Scan for the cell matching the given text and deliver its (x, y) coordinate at center. 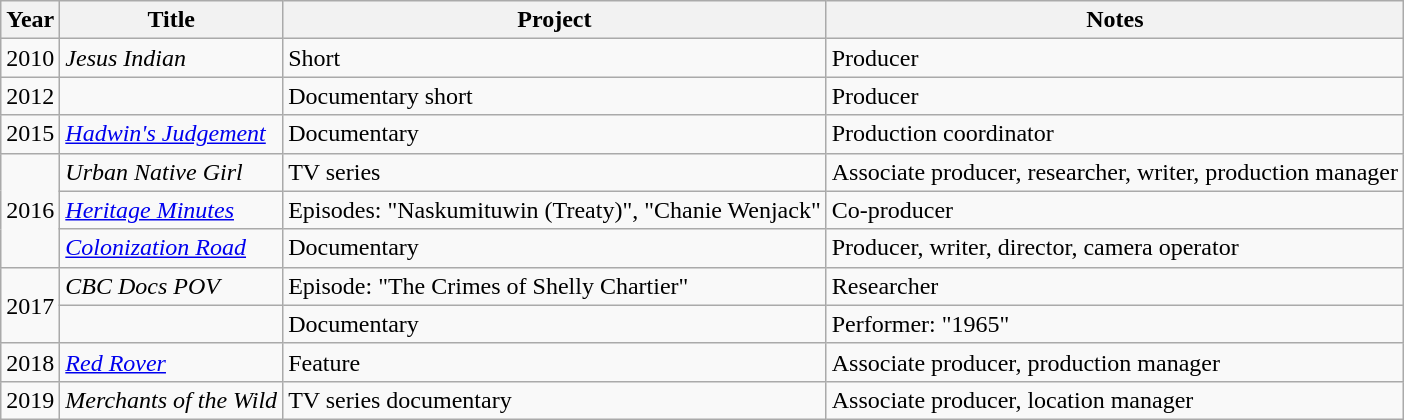
Associate producer, production manager (1114, 362)
Episodes: "Naskumituwin (Treaty)", "Chanie Wenjack" (555, 210)
Documentary short (555, 96)
2018 (30, 362)
Colonization Road (172, 248)
Year (30, 20)
Performer: "1965" (1114, 324)
2015 (30, 134)
Jesus Indian (172, 58)
2012 (30, 96)
Hadwin's Judgement (172, 134)
CBC Docs POV (172, 286)
Associate producer, researcher, writer, production manager (1114, 172)
2010 (30, 58)
Producer, writer, director, camera operator (1114, 248)
Associate producer, location manager (1114, 400)
Title (172, 20)
2019 (30, 400)
Heritage Minutes (172, 210)
2016 (30, 210)
Red Rover (172, 362)
Feature (555, 362)
Notes (1114, 20)
TV series (555, 172)
Researcher (1114, 286)
Short (555, 58)
Urban Native Girl (172, 172)
2017 (30, 305)
Merchants of the Wild (172, 400)
Project (555, 20)
TV series documentary (555, 400)
Production coordinator (1114, 134)
Co-producer (1114, 210)
Episode: "The Crimes of Shelly Chartier" (555, 286)
